Search for the cell housing the specified text and yield its (x, y) center coordinate. 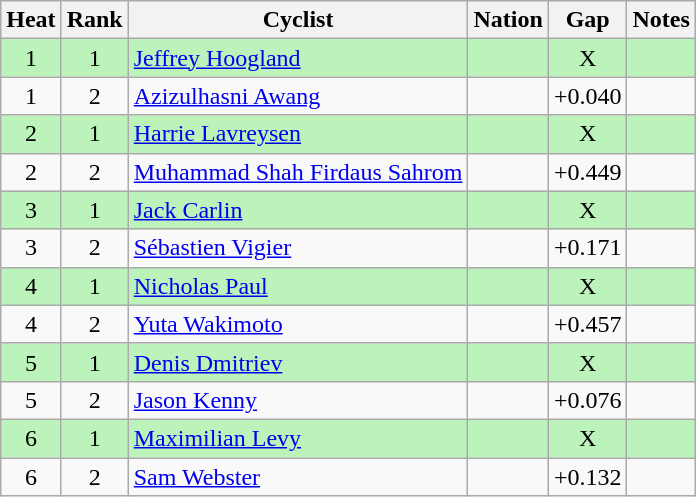
Jason Kenny (298, 400)
Gap (588, 20)
+0.040 (588, 96)
Jack Carlin (298, 210)
Rank (94, 20)
Nicholas Paul (298, 286)
+0.449 (588, 172)
Maximilian Levy (298, 438)
Notes (661, 20)
Heat (31, 20)
+0.132 (588, 477)
Azizulhasni Awang (298, 96)
Nation (508, 20)
Yuta Wakimoto (298, 324)
Sam Webster (298, 477)
+0.457 (588, 324)
Cyclist (298, 20)
+0.076 (588, 400)
Sébastien Vigier (298, 248)
Denis Dmitriev (298, 362)
Harrie Lavreysen (298, 134)
+0.171 (588, 248)
Jeffrey Hoogland (298, 58)
Muhammad Shah Firdaus Sahrom (298, 172)
